Return [X, Y] of the center of cell containing provided text 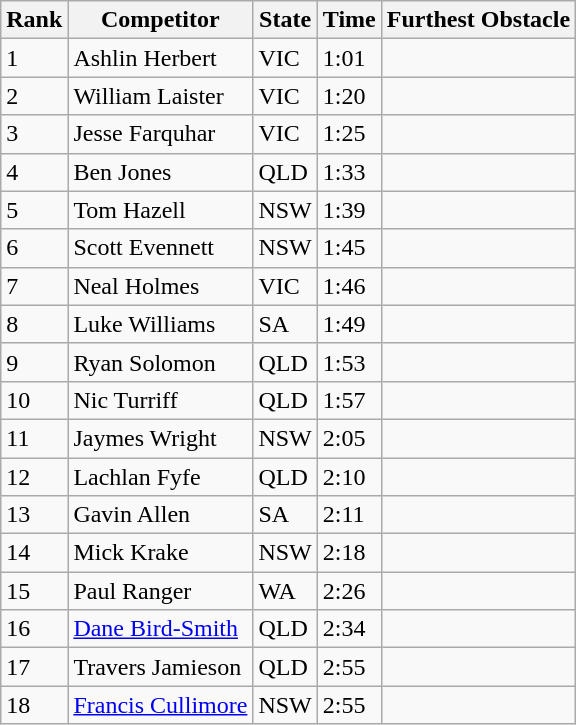
Time [349, 20]
3 [34, 134]
Ryan Solomon [160, 362]
6 [34, 248]
15 [34, 591]
1:46 [349, 286]
10 [34, 400]
1:01 [349, 58]
2 [34, 96]
William Laister [160, 96]
Mick Krake [160, 553]
2:34 [349, 629]
Nic Turriff [160, 400]
Competitor [160, 20]
16 [34, 629]
Furthest Obstacle [478, 20]
Travers Jamieson [160, 667]
8 [34, 324]
5 [34, 210]
1:53 [349, 362]
12 [34, 477]
2:26 [349, 591]
14 [34, 553]
Tom Hazell [160, 210]
Dane Bird-Smith [160, 629]
WA [285, 591]
Lachlan Fyfe [160, 477]
1:33 [349, 172]
1:49 [349, 324]
17 [34, 667]
Scott Evennett [160, 248]
Rank [34, 20]
4 [34, 172]
1:20 [349, 96]
7 [34, 286]
Jaymes Wright [160, 438]
1:39 [349, 210]
9 [34, 362]
Gavin Allen [160, 515]
11 [34, 438]
Ben Jones [160, 172]
2:10 [349, 477]
1:45 [349, 248]
18 [34, 705]
13 [34, 515]
2:11 [349, 515]
Neal Holmes [160, 286]
1 [34, 58]
1:57 [349, 400]
1:25 [349, 134]
Francis Cullimore [160, 705]
State [285, 20]
2:18 [349, 553]
Paul Ranger [160, 591]
Jesse Farquhar [160, 134]
2:05 [349, 438]
Ashlin Herbert [160, 58]
Luke Williams [160, 324]
